Locate the cell with the specified text and output its [x, y] center coordinate. 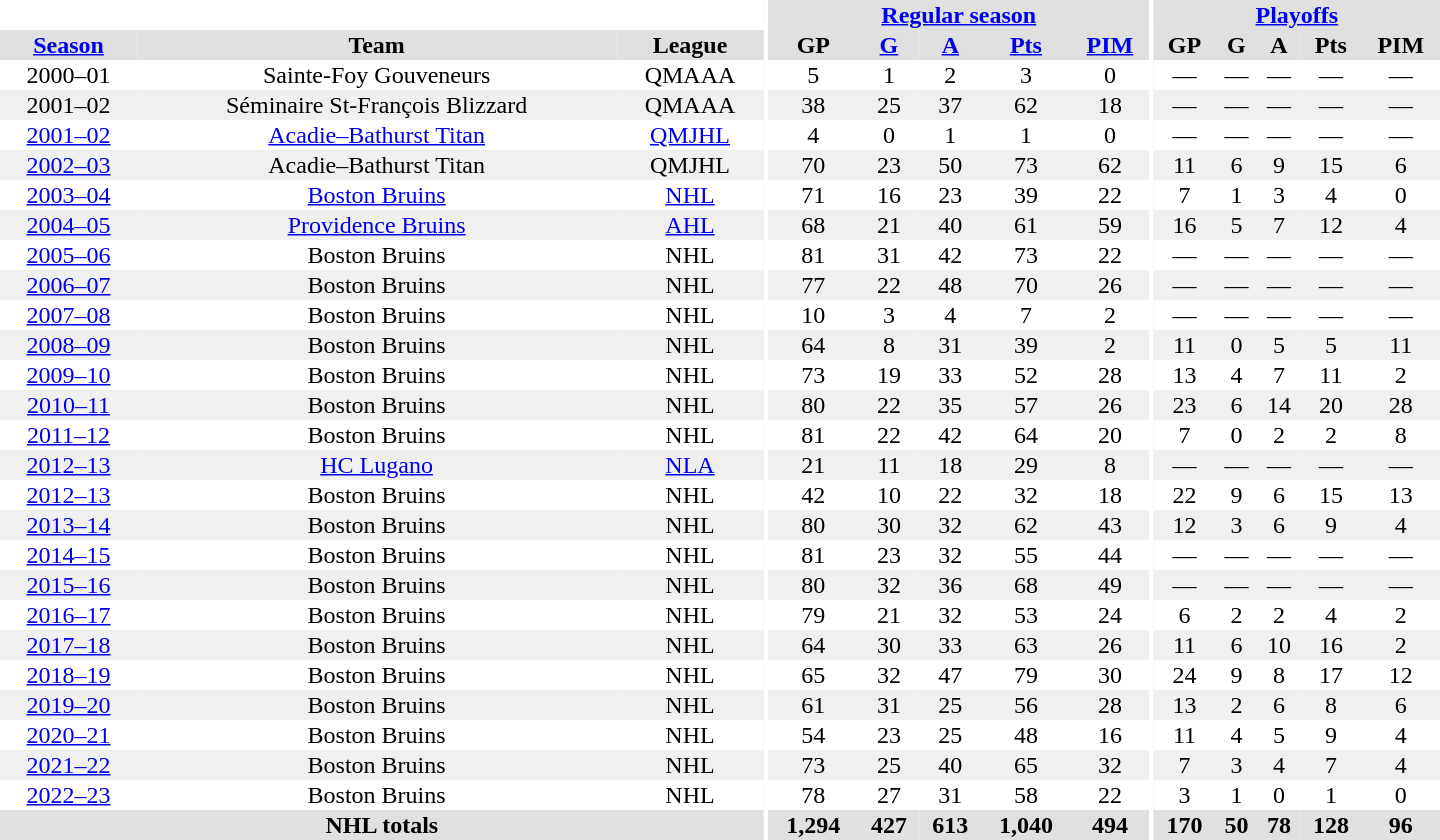
Sainte-Foy Gouveneurs [376, 75]
Team [376, 45]
2011–12 [68, 435]
77 [813, 285]
57 [1026, 405]
1,294 [813, 825]
2016–17 [68, 615]
2015–16 [68, 585]
1,040 [1026, 825]
38 [813, 105]
2010–11 [68, 405]
Providence Bruins [376, 225]
36 [950, 585]
58 [1026, 795]
Playoffs [1297, 15]
19 [888, 375]
2007–08 [68, 315]
2022–23 [68, 795]
2004–05 [68, 225]
2005–06 [68, 255]
2006–07 [68, 285]
2000–01 [68, 75]
NHL totals [382, 825]
56 [1026, 705]
613 [950, 825]
55 [1026, 555]
63 [1026, 645]
Season [68, 45]
14 [1280, 405]
2002–03 [68, 165]
2020–21 [68, 735]
2019–20 [68, 705]
2003–04 [68, 195]
71 [813, 195]
44 [1110, 555]
53 [1026, 615]
47 [950, 675]
54 [813, 735]
Séminaire St-François Blizzard [376, 105]
2017–18 [68, 645]
NLA [690, 465]
170 [1184, 825]
128 [1330, 825]
HC Lugano [376, 465]
29 [1026, 465]
427 [888, 825]
35 [950, 405]
43 [1110, 525]
Regular season [958, 15]
AHL [690, 225]
52 [1026, 375]
96 [1401, 825]
2014–15 [68, 555]
494 [1110, 825]
59 [1110, 225]
2013–14 [68, 525]
17 [1330, 675]
2021–22 [68, 765]
37 [950, 105]
49 [1110, 585]
2018–19 [68, 675]
27 [888, 795]
2009–10 [68, 375]
League [690, 45]
2008–09 [68, 345]
